Find where the given text appears and provide that cell's center as (x, y) coordinate. 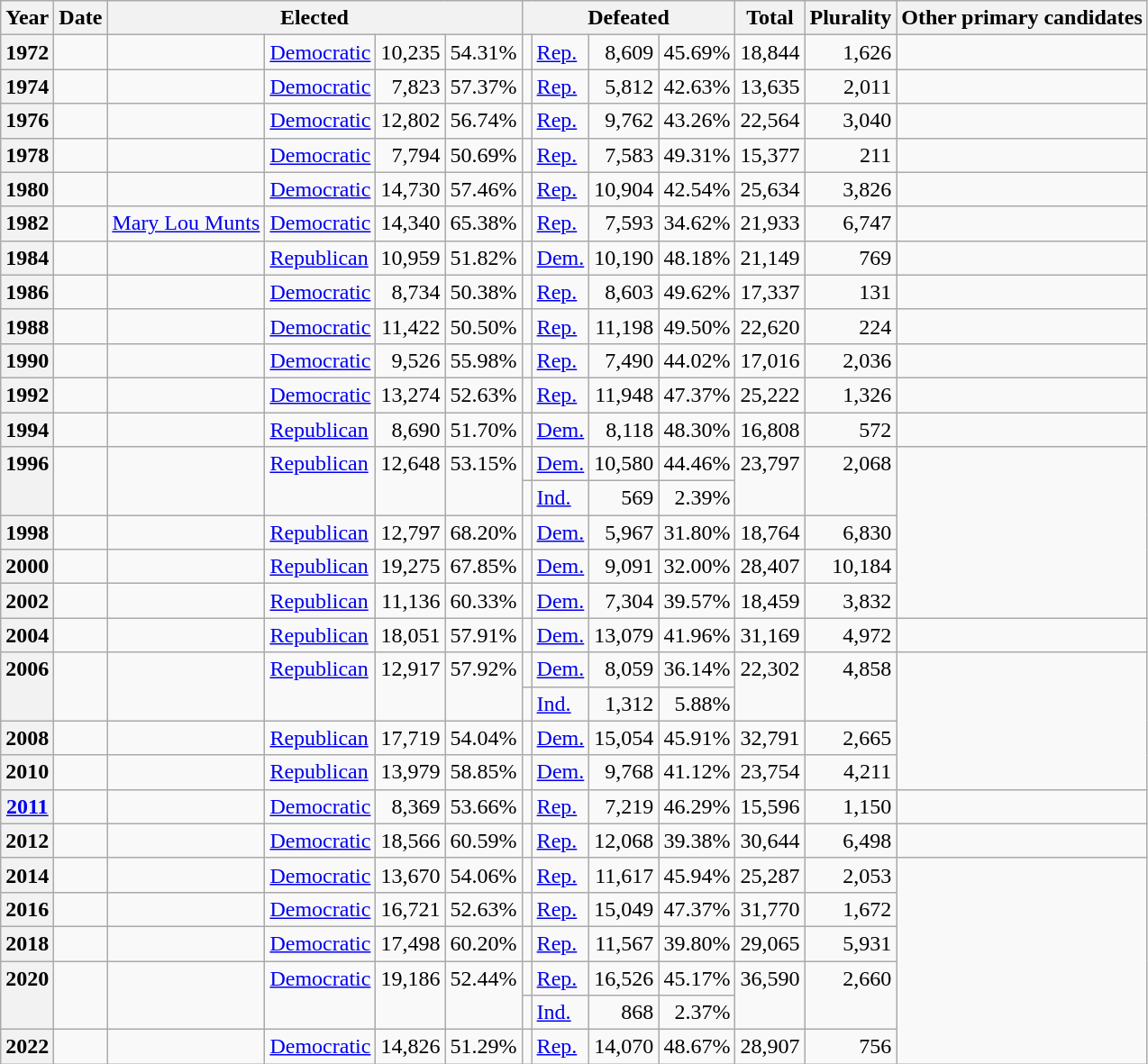
2020 (27, 995)
9,762 (624, 121)
15,054 (624, 738)
14,340 (411, 223)
36.14% (697, 669)
2006 (27, 687)
2,665 (851, 738)
25,634 (770, 189)
1996 (27, 481)
2,068 (851, 481)
12,068 (624, 841)
14,826 (411, 1047)
57.92% (483, 687)
2014 (27, 875)
2002 (27, 601)
1998 (27, 532)
53.66% (483, 806)
36,590 (770, 995)
11,198 (624, 326)
50.50% (483, 326)
56.74% (483, 121)
52.44% (483, 995)
32.00% (697, 567)
19,275 (411, 567)
2000 (27, 567)
Elected (314, 18)
5,967 (624, 532)
39.38% (697, 841)
7,304 (624, 601)
54.04% (483, 738)
31,169 (770, 635)
1972 (27, 52)
10,190 (624, 258)
14,070 (624, 1047)
7,823 (411, 86)
Mary Lou Munts (186, 223)
Year (27, 18)
17,719 (411, 738)
7,219 (624, 806)
18,764 (770, 532)
Date (81, 18)
7,593 (624, 223)
11,948 (624, 395)
Plurality (851, 18)
12,648 (411, 481)
1980 (27, 189)
10,184 (851, 567)
30,644 (770, 841)
46.29% (697, 806)
25,222 (770, 395)
45.17% (697, 978)
22,302 (770, 687)
569 (624, 498)
13,979 (411, 772)
29,065 (770, 943)
18,459 (770, 601)
5.88% (697, 704)
32,791 (770, 738)
11,567 (624, 943)
4,858 (851, 687)
224 (851, 326)
12,802 (411, 121)
1984 (27, 258)
16,721 (411, 909)
22,620 (770, 326)
1978 (27, 155)
2010 (27, 772)
57.46% (483, 189)
45.94% (697, 875)
12,917 (411, 687)
50.69% (483, 155)
8,118 (624, 430)
15,377 (770, 155)
48.30% (697, 430)
43.26% (697, 121)
8,734 (411, 292)
55.98% (483, 360)
769 (851, 258)
1,150 (851, 806)
2008 (27, 738)
2004 (27, 635)
572 (851, 430)
21,149 (770, 258)
54.31% (483, 52)
2.37% (697, 1013)
2,036 (851, 360)
7,794 (411, 155)
13,079 (624, 635)
2,053 (851, 875)
Defeated (629, 18)
6,830 (851, 532)
9,526 (411, 360)
19,186 (411, 995)
10,959 (411, 258)
7,583 (624, 155)
42.54% (697, 189)
3,832 (851, 601)
8,609 (624, 52)
60.59% (483, 841)
131 (851, 292)
53.15% (483, 481)
13,670 (411, 875)
48.18% (697, 258)
9,768 (624, 772)
41.12% (697, 772)
15,596 (770, 806)
67.85% (483, 567)
2016 (27, 909)
51.29% (483, 1047)
60.20% (483, 943)
44.46% (697, 464)
22,564 (770, 121)
18,566 (411, 841)
57.37% (483, 86)
Other primary candidates (1022, 18)
25,287 (770, 875)
39.57% (697, 601)
57.91% (483, 635)
17,016 (770, 360)
2.39% (697, 498)
58.85% (483, 772)
28,407 (770, 567)
7,490 (624, 360)
4,972 (851, 635)
8,690 (411, 430)
6,498 (851, 841)
10,580 (624, 464)
18,844 (770, 52)
50.38% (483, 292)
3,040 (851, 121)
4,211 (851, 772)
14,730 (411, 189)
2018 (27, 943)
6,747 (851, 223)
211 (851, 155)
8,369 (411, 806)
868 (624, 1013)
13,274 (411, 395)
1982 (27, 223)
10,235 (411, 52)
16,526 (624, 978)
2022 (27, 1047)
5,931 (851, 943)
9,091 (624, 567)
44.02% (697, 360)
1986 (27, 292)
51.82% (483, 258)
11,617 (624, 875)
17,337 (770, 292)
49.62% (697, 292)
45.69% (697, 52)
65.38% (483, 223)
2,011 (851, 86)
3,826 (851, 189)
16,808 (770, 430)
23,797 (770, 481)
39.80% (697, 943)
1,626 (851, 52)
15,049 (624, 909)
42.63% (697, 86)
1974 (27, 86)
28,907 (770, 1047)
34.62% (697, 223)
8,059 (624, 669)
1,312 (624, 704)
2012 (27, 841)
21,933 (770, 223)
1,326 (851, 395)
49.50% (697, 326)
5,812 (624, 86)
1988 (27, 326)
31.80% (697, 532)
11,422 (411, 326)
60.33% (483, 601)
41.96% (697, 635)
17,498 (411, 943)
68.20% (483, 532)
49.31% (697, 155)
10,904 (624, 189)
48.67% (697, 1047)
1990 (27, 360)
1976 (27, 121)
756 (851, 1047)
23,754 (770, 772)
1992 (27, 395)
12,797 (411, 532)
11,136 (411, 601)
54.06% (483, 875)
18,051 (411, 635)
2,660 (851, 995)
31,770 (770, 909)
51.70% (483, 430)
1994 (27, 430)
Total (770, 18)
2011 (27, 806)
8,603 (624, 292)
1,672 (851, 909)
45.91% (697, 738)
13,635 (770, 86)
